Locate the cell with the specified text and output its (X, Y) center coordinate. 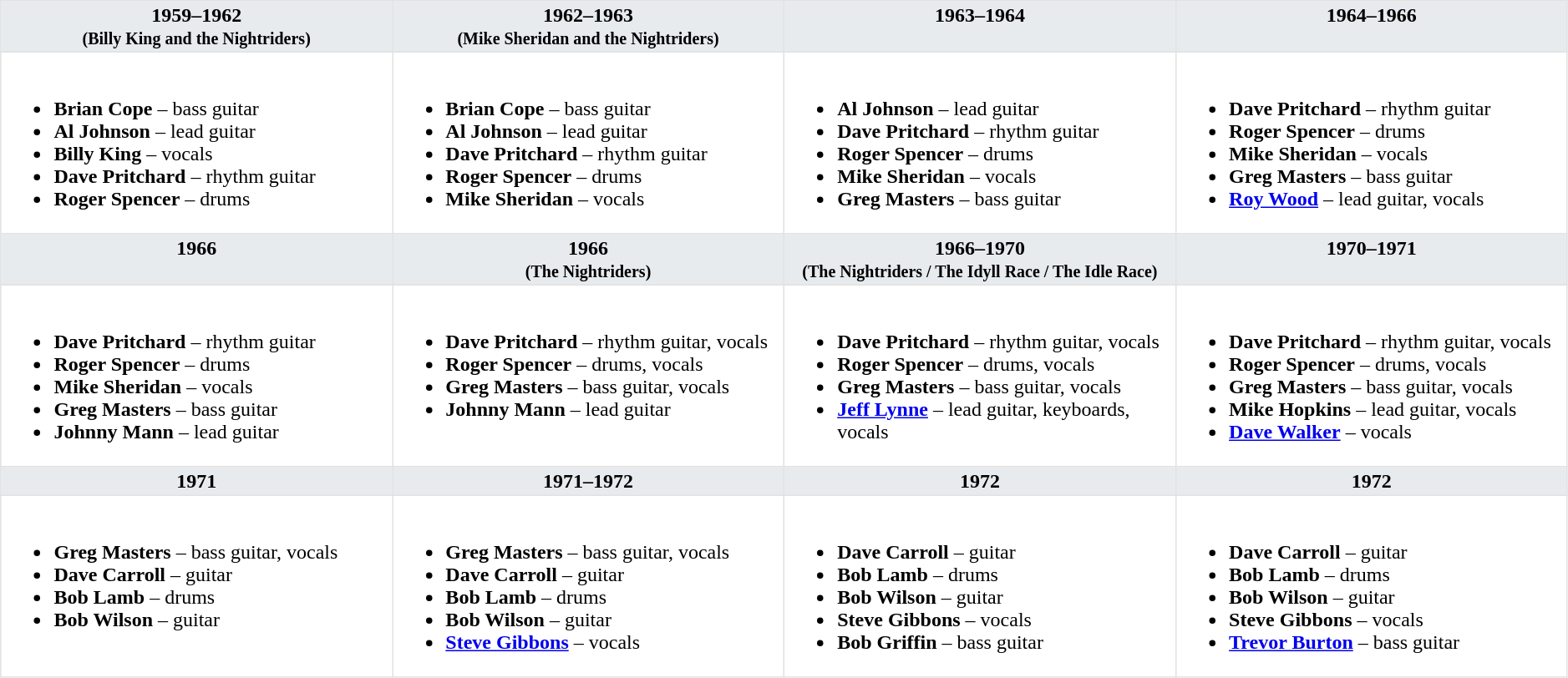
Al Johnson – lead guitarDave Pritchard – rhythm guitarRoger Spencer – drumsMike Sheridan – vocalsGreg Masters – bass guitar (979, 143)
1970–1971 (1372, 260)
Greg Masters – bass guitar, vocalsDave Carroll – guitarBob Lamb – drumsBob Wilson – guitar (197, 586)
Dave Pritchard – rhythm guitar, vocalsRoger Spencer – drums, vocalsGreg Masters – bass guitar, vocalsJeff Lynne – lead guitar, keyboards, vocals (979, 376)
Greg Masters – bass guitar, vocalsDave Carroll – guitarBob Lamb – drumsBob Wilson – guitarSteve Gibbons – vocals (588, 586)
1962–1963(Mike Sheridan and the Nightriders) (588, 27)
Brian Cope – bass guitarAl Johnson – lead guitarDave Pritchard – rhythm guitarRoger Spencer – drumsMike Sheridan – vocals (588, 143)
1966 (197, 260)
Dave Carroll – guitarBob Lamb – drumsBob Wilson – guitarSteve Gibbons – vocalsTrevor Burton – bass guitar (1372, 586)
Dave Pritchard – rhythm guitar, vocalsRoger Spencer – drums, vocalsGreg Masters – bass guitar, vocalsJohnny Mann – lead guitar (588, 376)
1971–1972 (588, 481)
1963–1964 (979, 27)
1966(The Nightriders) (588, 260)
1971 (197, 481)
1966–1970(The Nightriders / The Idyll Race / The Idle Race) (979, 260)
Brian Cope – bass guitarAl Johnson – lead guitarBilly King – vocalsDave Pritchard – rhythm guitarRoger Spencer – drums (197, 143)
1959–1962(Billy King and the Nightriders) (197, 27)
Dave Carroll – guitarBob Lamb – drumsBob Wilson – guitarSteve Gibbons – vocalsBob Griffin – bass guitar (979, 586)
Dave Pritchard – rhythm guitarRoger Spencer – drumsMike Sheridan – vocalsGreg Masters – bass guitarJohnny Mann – lead guitar (197, 376)
Dave Pritchard – rhythm guitarRoger Spencer – drumsMike Sheridan – vocalsGreg Masters – bass guitarRoy Wood – lead guitar, vocals (1372, 143)
1964–1966 (1372, 27)
